Output the [X, Y] coordinate of the center of the cell containing the given text.  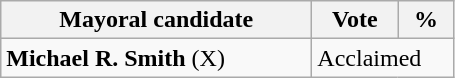
Acclaimed [383, 58]
% [426, 20]
Michael R. Smith (X) [156, 58]
Mayoral candidate [156, 20]
Vote [355, 20]
